Detect which cell encompasses the target text, then output its (x, y) center coordinate. 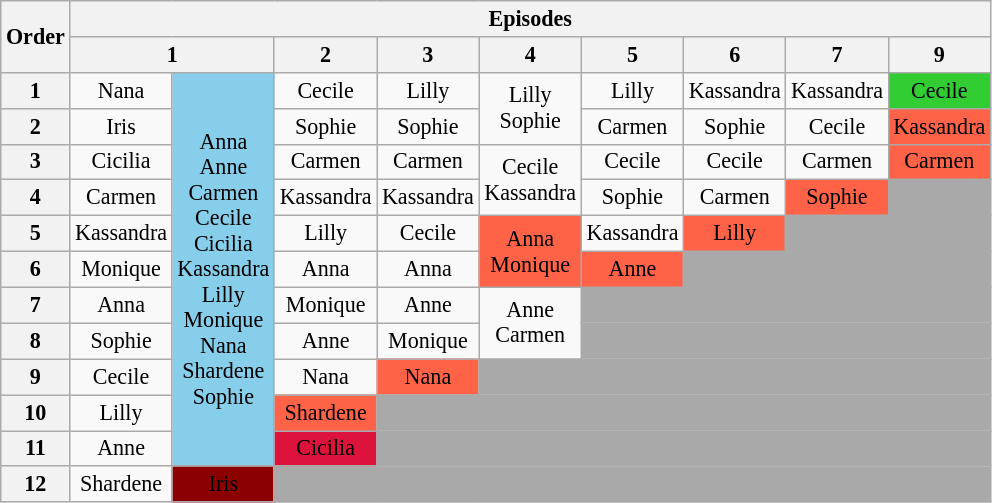
8 (36, 341)
11 (36, 448)
12 (36, 484)
AnnaMonique (530, 251)
Episodes (530, 18)
CecileKassandra (530, 180)
AnnaAnneCarmenCecileCicilia Kassandra LillyMonique Nana Shardene Sophie (223, 269)
Order (36, 36)
LillySophie (530, 108)
10 (36, 412)
AnneCarmen (530, 323)
